Pinpoint the cell where the given text exists, returning its [x, y] midpoint coordinate. 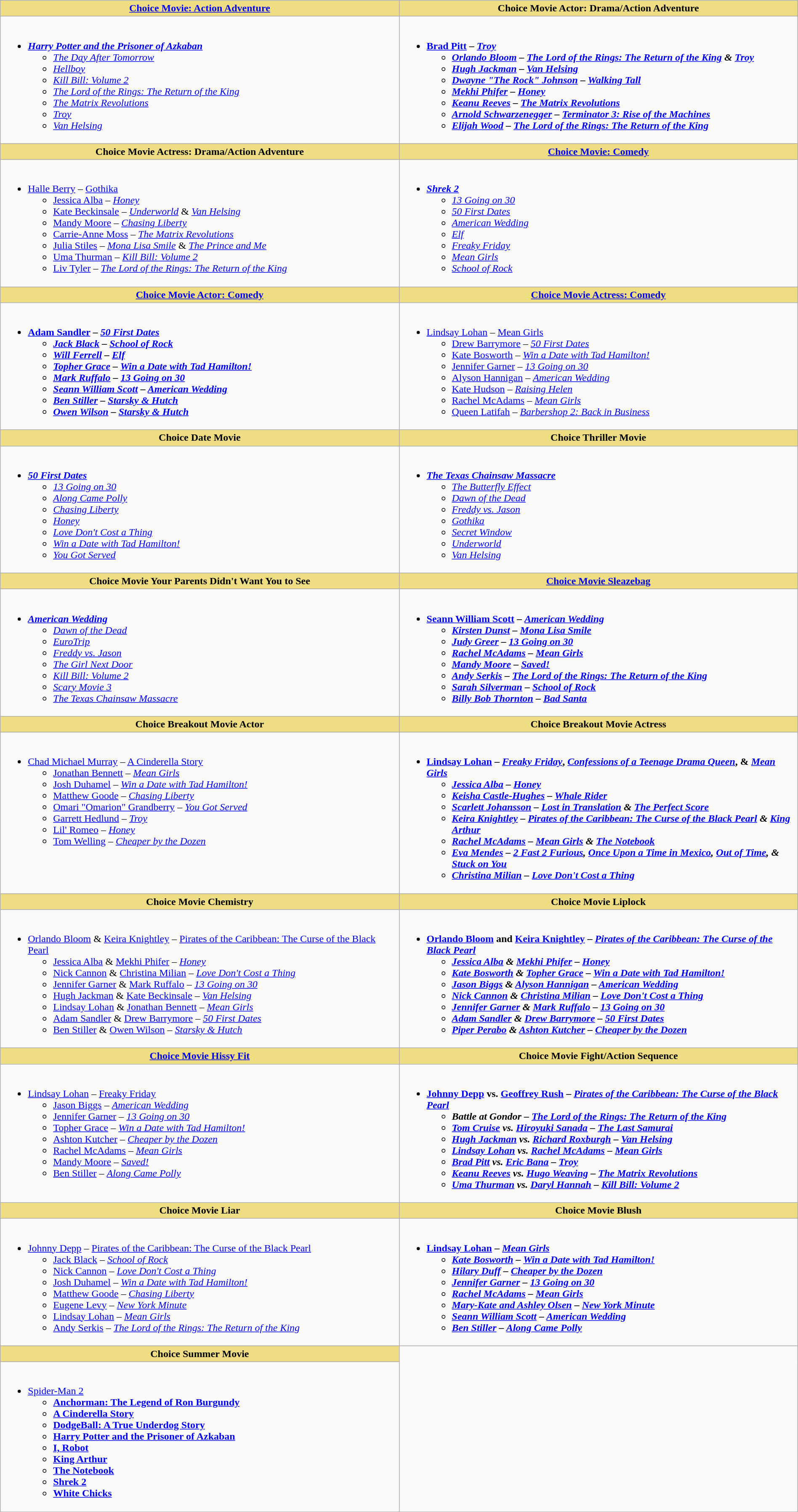
Choice Movie Liar [199, 1211]
Choice Breakout Movie Actress [598, 724]
Choice Movie Actress: Comedy [598, 295]
Shrek 213 Going on 3050 First DatesAmerican WeddingElfFreaky FridayMean GirlsSchool of Rock [598, 223]
The Texas Chainsaw MassacreThe Butterfly EffectDawn of the DeadFreddy vs. JasonGothikaSecret WindowUnderworldVan Helsing [598, 509]
Choice Movie Actor: Drama/Action Adventure [598, 8]
American WeddingDawn of the DeadEuroTripFreddy vs. JasonThe Girl Next DoorKill Bill: Volume 2Scary Movie 3The Texas Chainsaw Massacre [199, 652]
Choice Summer Movie [199, 1354]
Choice Movie Blush [598, 1211]
Choice Movie Actor: Comedy [199, 295]
Choice Movie Sleazebag [598, 581]
Choice Breakout Movie Actor [199, 724]
Choice Movie: Action Adventure [199, 8]
Choice Movie: Comedy [598, 152]
Choice Thriller Movie [598, 438]
Choice Movie Actress: Drama/Action Adventure [199, 152]
Choice Movie Fight/Action Sequence [598, 1056]
Choice Movie Liplock [598, 901]
Choice Movie Hissy Fit [199, 1056]
50 First Dates13 Going on 30Along Came PollyChasing LibertyHoneyLove Don't Cost a ThingWin a Date with Tad Hamilton!You Got Served [199, 509]
Choice Movie Chemistry [199, 901]
Choice Date Movie [199, 438]
Choice Movie Your Parents Didn't Want You to See [199, 581]
